Provide the [x, y] coordinate of the cell's center where the given text is located.  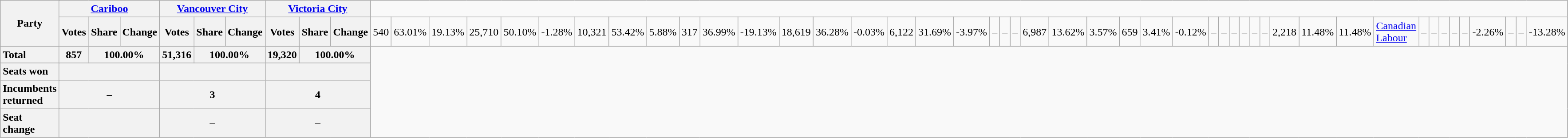
53.42% [628, 32]
13.62% [1068, 32]
50.10% [520, 32]
31.69% [935, 32]
3.57% [1103, 32]
Seats won [30, 71]
Victoria City [318, 9]
63.01% [410, 32]
-2.26% [1488, 32]
18,619 [796, 32]
Incumbents returned [30, 94]
36.99% [719, 32]
540 [381, 32]
659 [1130, 32]
-0.12% [1190, 32]
36.28% [832, 32]
3.41% [1157, 32]
2,218 [1284, 32]
3 [212, 94]
Total [30, 55]
-1.28% [557, 32]
10,321 [592, 32]
Vancouver City [212, 9]
Seat change [30, 123]
317 [690, 32]
51,316 [177, 55]
-13.28% [1547, 32]
25,710 [484, 32]
-0.03% [869, 32]
Canadian Labour [1396, 32]
19,320 [282, 55]
5.88% [663, 32]
19.13% [448, 32]
857 [74, 55]
-3.97% [972, 32]
Party [30, 23]
Cariboo [109, 9]
-19.13% [758, 32]
6,987 [1035, 32]
4 [318, 94]
6,122 [901, 32]
